Return the [x, y] coordinate for the center point of the cell that contains the specified text.  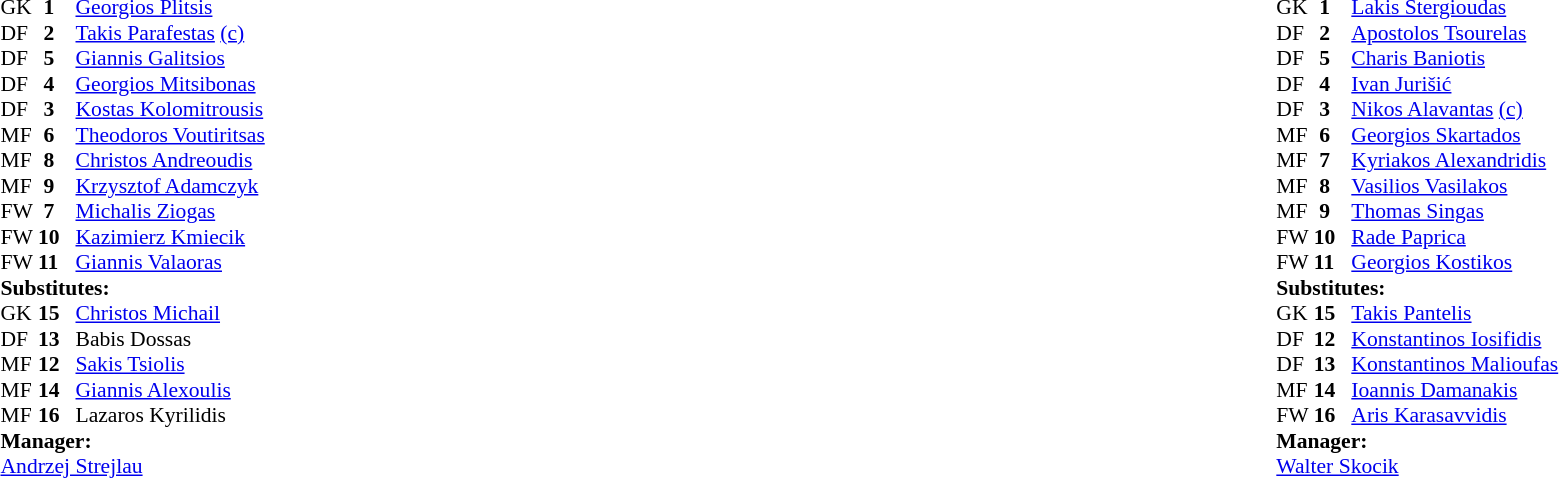
Vasilios Vasilakos [1454, 186]
Aris Karasavvidis [1454, 415]
Nikos Alavantas (c) [1454, 109]
Christos Michail [170, 313]
Takis Parafestas (c) [170, 33]
Apostolos Tsourelas [1454, 33]
Giannis Valaoras [170, 263]
Konstantinos Iosifidis [1454, 339]
Giannis Alexoulis [170, 390]
Kostas Kolomitrousis [170, 109]
Sakis Tsiolis [170, 365]
Theodoros Voutiritsas [170, 135]
Ivan Jurišić [1454, 84]
Konstantinos Malioufas [1454, 365]
Georgios Mitsibonas [170, 84]
Ioannis Damanakis [1454, 390]
Rade Paprica [1454, 237]
Georgios Skartados [1454, 135]
Charis Baniotis [1454, 59]
Lazaros Kyrilidis [170, 415]
Michalis Ziogas [170, 211]
Takis Pantelis [1454, 313]
Krzysztof Adamczyk [170, 186]
Georgios Kostikos [1454, 263]
Thomas Singas [1454, 211]
Kyriakos Alexandridis [1454, 161]
Babis Dossas [170, 339]
Kazimierz Kmiecik [170, 237]
Giannis Galitsios [170, 59]
Christos Andreoudis [170, 161]
